Locate the cell with the specified text and output its (x, y) center coordinate. 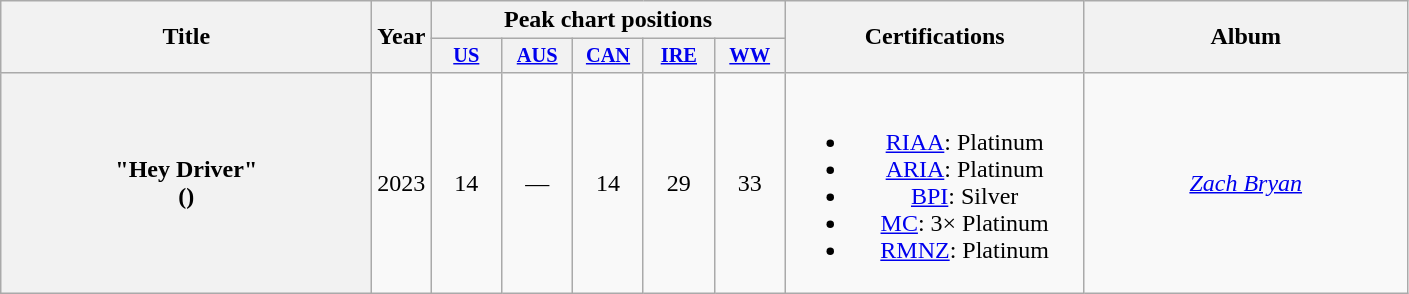
WW (750, 56)
29 (678, 182)
Title (186, 37)
"Hey Driver"() (186, 182)
IRE (678, 56)
2023 (402, 182)
Certifications (934, 37)
Peak chart positions (608, 20)
US (466, 56)
Album (1246, 37)
AUS (538, 56)
33 (750, 182)
— (538, 182)
CAN (608, 56)
Year (402, 37)
RIAA: PlatinumARIA: PlatinumBPI: SilverMC: 3× PlatinumRMNZ: Platinum (934, 182)
Zach Bryan (1246, 182)
